Search for the cell housing the specified text and yield its (x, y) center coordinate. 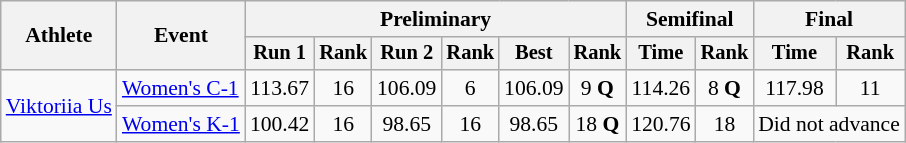
Semifinal (690, 19)
6 (470, 88)
Event (181, 36)
100.42 (280, 124)
Athlete (59, 36)
18 (725, 124)
Run 1 (280, 54)
113.67 (280, 88)
Preliminary (436, 19)
Run 2 (406, 54)
9 Q (598, 88)
11 (870, 88)
8 Q (725, 88)
117.98 (794, 88)
Women's K-1 (181, 124)
18 Q (598, 124)
114.26 (660, 88)
Final (829, 19)
Did not advance (829, 124)
Women's C-1 (181, 88)
Viktoriia Us (59, 106)
Best (534, 54)
120.76 (660, 124)
